From the cell containing the given text, extract its center point as (x, y) coordinate. 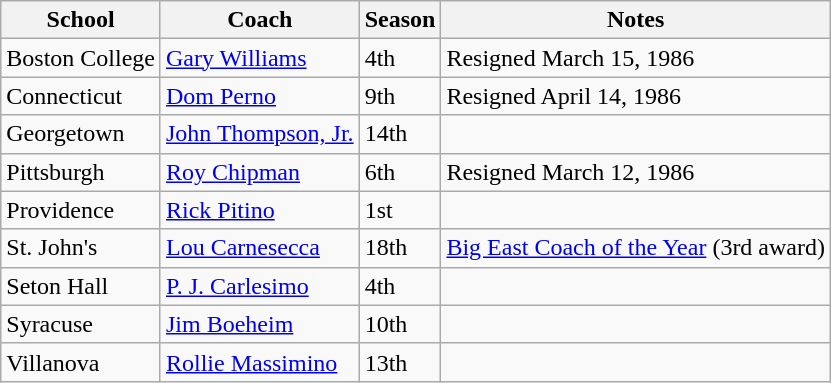
Resigned March 12, 1986 (636, 172)
Dom Perno (260, 96)
Big East Coach of the Year (3rd award) (636, 248)
Connecticut (81, 96)
School (81, 20)
Georgetown (81, 134)
18th (400, 248)
P. J. Carlesimo (260, 286)
Providence (81, 210)
6th (400, 172)
Villanova (81, 362)
Syracuse (81, 324)
Season (400, 20)
Seton Hall (81, 286)
John Thompson, Jr. (260, 134)
Boston College (81, 58)
9th (400, 96)
Gary Williams (260, 58)
Lou Carnesecca (260, 248)
Roy Chipman (260, 172)
Resigned April 14, 1986 (636, 96)
10th (400, 324)
13th (400, 362)
Rick Pitino (260, 210)
14th (400, 134)
Resigned March 15, 1986 (636, 58)
Pittsburgh (81, 172)
St. John's (81, 248)
Jim Boeheim (260, 324)
1st (400, 210)
Notes (636, 20)
Rollie Massimino (260, 362)
Coach (260, 20)
